Return (x, y) of the center of cell containing provided text 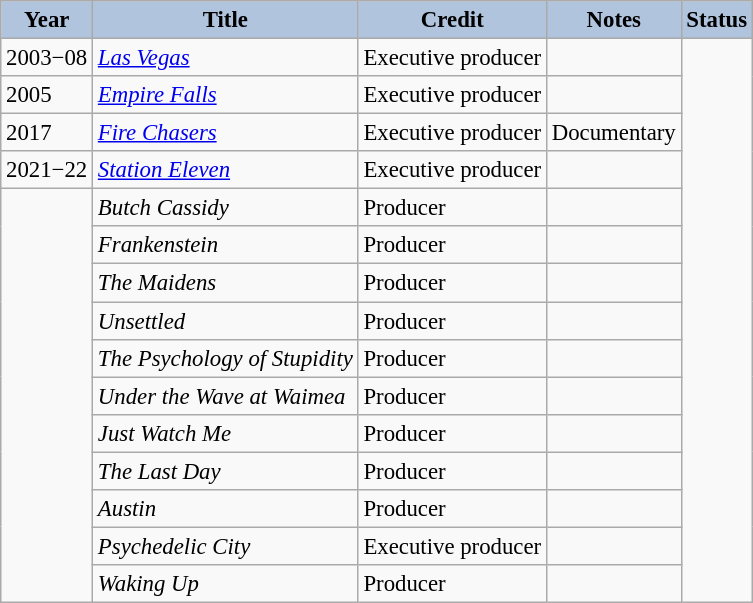
Austin (226, 509)
Empire Falls (226, 95)
Station Eleven (226, 170)
Psychedelic City (226, 546)
The Last Day (226, 471)
Notes (614, 20)
2005 (47, 95)
2003−08 (47, 58)
Title (226, 20)
Waking Up (226, 584)
2021−22 (47, 170)
The Psychology of Stupidity (226, 358)
Under the Wave at Waimea (226, 396)
Year (47, 20)
Documentary (614, 133)
Las Vegas (226, 58)
2017 (47, 133)
Unsettled (226, 321)
Just Watch Me (226, 433)
Fire Chasers (226, 133)
Frankenstein (226, 245)
Status (716, 20)
The Maidens (226, 283)
Credit (452, 20)
Butch Cassidy (226, 208)
